Determine the (X, Y) coordinate at the center of the cell enclosing the given text.  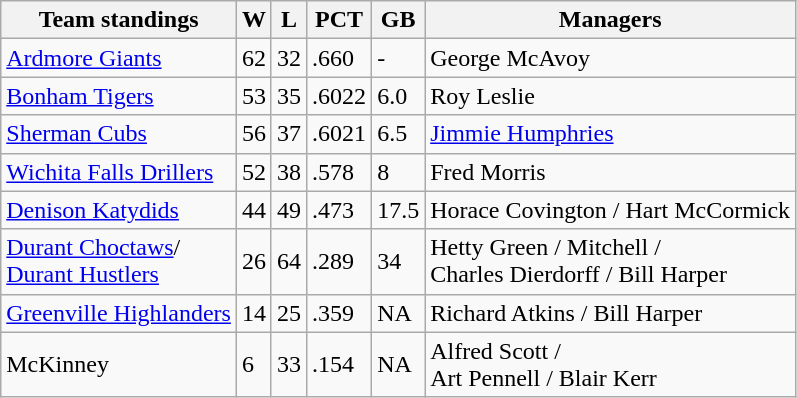
L (288, 20)
25 (288, 313)
Fred Morris (610, 172)
Alfred Scott / Art Pennell / Blair Kerr (610, 364)
GB (398, 20)
37 (288, 134)
Horace Covington / Hart McCormick (610, 210)
34 (398, 262)
6 (254, 364)
Durant Choctaws/Durant Hustlers (119, 262)
- (398, 58)
26 (254, 262)
35 (288, 96)
64 (288, 262)
.289 (340, 262)
.359 (340, 313)
George McAvoy (610, 58)
17.5 (398, 210)
Wichita Falls Drillers (119, 172)
McKinney (119, 364)
Ardmore Giants (119, 58)
.578 (340, 172)
Jimmie Humphries (610, 134)
Hetty Green / Mitchell /Charles Dierdorff / Bill Harper (610, 262)
Managers (610, 20)
6.0 (398, 96)
Richard Atkins / Bill Harper (610, 313)
32 (288, 58)
Bonham Tigers (119, 96)
33 (288, 364)
.660 (340, 58)
6.5 (398, 134)
W (254, 20)
.473 (340, 210)
Team standings (119, 20)
Sherman Cubs (119, 134)
.154 (340, 364)
8 (398, 172)
PCT (340, 20)
14 (254, 313)
Denison Katydids (119, 210)
62 (254, 58)
56 (254, 134)
52 (254, 172)
.6021 (340, 134)
44 (254, 210)
53 (254, 96)
38 (288, 172)
Greenville Highlanders (119, 313)
Roy Leslie (610, 96)
.6022 (340, 96)
49 (288, 210)
